From the cell containing the given text, extract its center point as [x, y] coordinate. 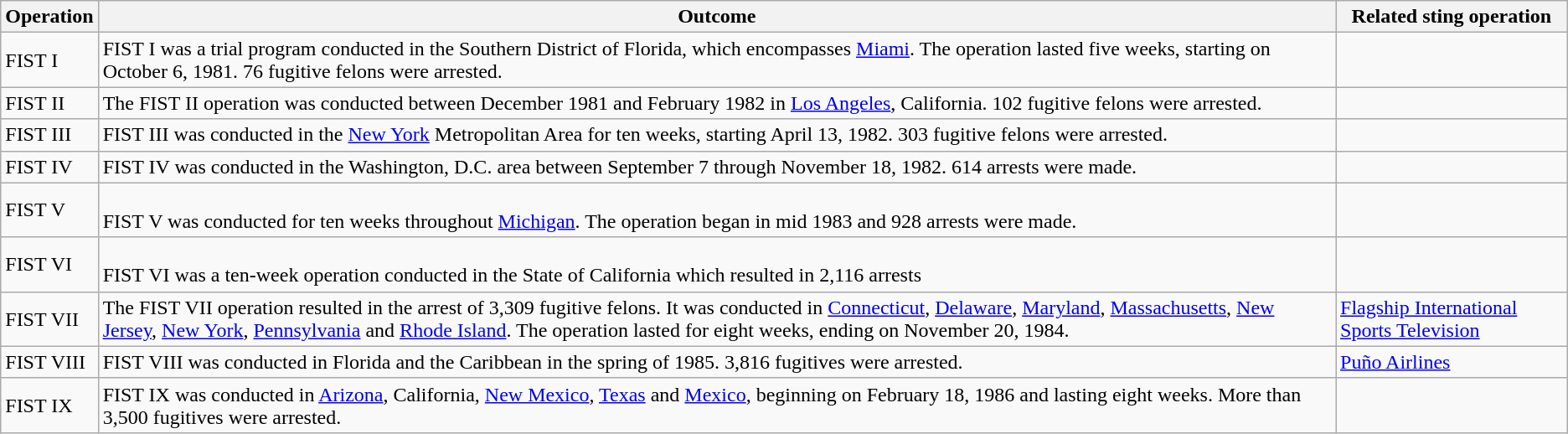
Puño Airlines [1452, 362]
FIST IX [49, 406]
FIST VII [49, 318]
Related sting operation [1452, 17]
FIST I [49, 60]
Outcome [717, 17]
FIST VIII [49, 362]
FIST IV was conducted in the Washington, D.C. area between September 7 through November 18, 1982. 614 arrests were made. [717, 167]
Operation [49, 17]
FIST VIII was conducted in Florida and the Caribbean in the spring of 1985. 3,816 fugitives were arrested. [717, 362]
FIST IV [49, 167]
FIST V was conducted for ten weeks throughout Michigan. The operation began in mid 1983 and 928 arrests were made. [717, 209]
FIST VI [49, 265]
The FIST II operation was conducted between December 1981 and February 1982 in Los Angeles, California. 102 fugitive felons were arrested. [717, 103]
FIST III [49, 135]
FIST II [49, 103]
FIST III was conducted in the New York Metropolitan Area for ten weeks, starting April 13, 1982. 303 fugitive felons were arrested. [717, 135]
Flagship International Sports Television [1452, 318]
FIST VI was a ten-week operation conducted in the State of California which resulted in 2,116 arrests [717, 265]
FIST V [49, 209]
